Return the [x, y] coordinate for the center point of the cell that contains the specified text.  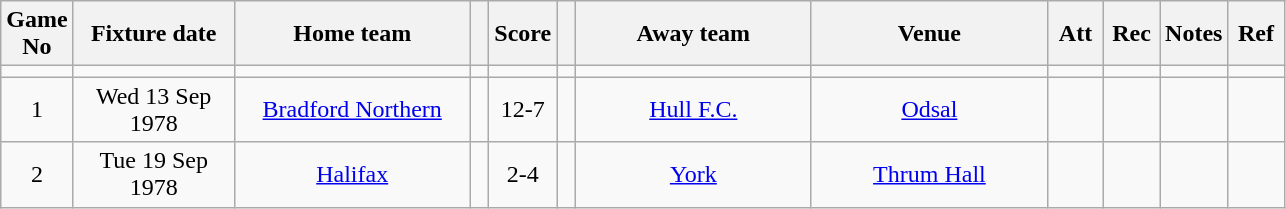
Venue [929, 34]
Tue 19 Sep 1978 [154, 174]
Halifax [352, 174]
1 [37, 110]
Game No [37, 34]
Bradford Northern [352, 110]
Rec [1132, 34]
2-4 [523, 174]
York [693, 174]
Score [523, 34]
Notes [1194, 34]
Wed 13 Sep 1978 [154, 110]
Thrum Hall [929, 174]
Ref [1256, 34]
Fixture date [154, 34]
Odsal [929, 110]
Hull F.C. [693, 110]
12-7 [523, 110]
Away team [693, 34]
Att [1075, 34]
Home team [352, 34]
2 [37, 174]
